Search for the cell housing the specified text and yield its [x, y] center coordinate. 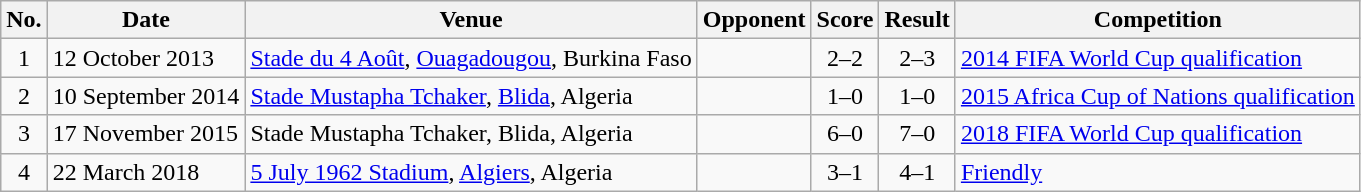
Opponent [754, 20]
Score [845, 20]
Stade du 4 Août, Ouagadougou, Burkina Faso [471, 58]
3–1 [845, 172]
Result [917, 20]
Competition [1158, 20]
2014 FIFA World Cup qualification [1158, 58]
7–0 [917, 134]
17 November 2015 [146, 134]
6–0 [845, 134]
2–2 [845, 58]
2018 FIFA World Cup qualification [1158, 134]
Friendly [1158, 172]
12 October 2013 [146, 58]
No. [24, 20]
2–3 [917, 58]
5 July 1962 Stadium, Algiers, Algeria [471, 172]
3 [24, 134]
Venue [471, 20]
1 [24, 58]
2015 Africa Cup of Nations qualification [1158, 96]
Date [146, 20]
22 March 2018 [146, 172]
2 [24, 96]
4 [24, 172]
10 September 2014 [146, 96]
4–1 [917, 172]
